Provide the [x, y] coordinate of the cell's center where the given text is located.  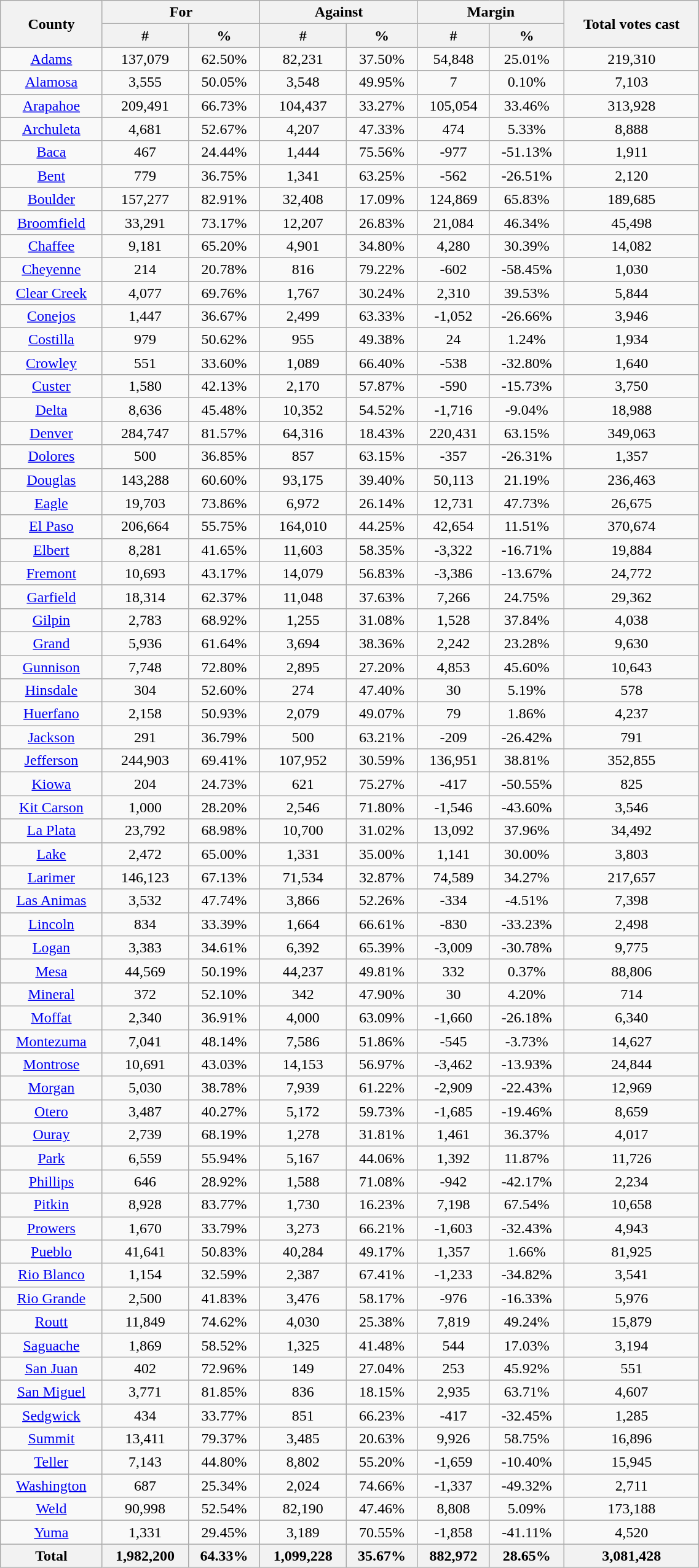
Chaffee [52, 246]
47.74% [224, 901]
36.79% [224, 737]
0.10% [527, 82]
5.19% [527, 691]
44,237 [303, 971]
1,528 [454, 620]
5,936 [145, 643]
36.85% [224, 457]
17.03% [527, 1345]
Rio Blanco [52, 1275]
-976 [454, 1298]
-1,685 [454, 1111]
21,084 [454, 222]
47.33% [382, 129]
955 [303, 340]
31.02% [382, 831]
1,664 [303, 924]
1,447 [145, 316]
9,775 [632, 947]
-1,052 [454, 316]
-2,909 [454, 1088]
Mineral [52, 994]
2,024 [303, 1486]
4,000 [303, 1017]
66.61% [382, 924]
7 [454, 82]
1,392 [454, 1158]
24,772 [632, 573]
3,546 [632, 807]
Morgan [52, 1088]
2,158 [145, 714]
1,934 [632, 340]
-49.32% [527, 1486]
220,431 [454, 433]
50,113 [454, 480]
143,288 [145, 480]
10,693 [145, 573]
1,325 [303, 1345]
31.81% [382, 1135]
81.57% [224, 433]
51.86% [382, 1041]
3,081,428 [632, 1556]
3,487 [145, 1111]
2,895 [303, 667]
31.08% [382, 620]
16.23% [382, 1205]
1,588 [303, 1182]
38.78% [224, 1088]
36.67% [224, 316]
104,437 [303, 106]
-43.60% [527, 807]
Margin [491, 12]
73.17% [224, 222]
11,048 [303, 597]
45,498 [632, 222]
-1,716 [454, 410]
209,491 [145, 106]
7,939 [303, 1088]
Fremont [52, 573]
9,926 [454, 1439]
37.84% [527, 620]
-26.66% [527, 316]
49.95% [382, 82]
Otero [52, 1111]
236,463 [632, 480]
42,654 [454, 527]
75.56% [382, 152]
Baca [52, 152]
-16.71% [527, 550]
1.24% [527, 340]
28.65% [527, 1556]
646 [145, 1182]
4,853 [454, 667]
1,869 [145, 1345]
Rio Grande [52, 1298]
-42.17% [527, 1182]
-13.67% [527, 573]
49.81% [382, 971]
58.17% [382, 1298]
-22.43% [527, 1088]
6,392 [303, 947]
825 [632, 784]
-830 [454, 924]
-3,009 [454, 947]
88,806 [632, 971]
41.48% [382, 1345]
370,674 [632, 527]
-51.13% [527, 152]
146,123 [145, 877]
0.37% [527, 971]
3,189 [303, 1532]
12,969 [632, 1088]
-15.73% [527, 386]
342 [303, 994]
-9.04% [527, 410]
34.27% [527, 877]
49.38% [382, 340]
-16.33% [527, 1298]
1,000 [145, 807]
836 [303, 1392]
-19.46% [527, 1111]
26,675 [632, 503]
4,038 [632, 620]
Dolores [52, 457]
34,492 [632, 831]
County [52, 24]
Prowers [52, 1228]
-1,858 [454, 1532]
11.87% [527, 1158]
63.21% [382, 737]
4,520 [632, 1532]
24 [454, 340]
65.39% [382, 947]
44.25% [382, 527]
75.27% [382, 784]
687 [145, 1486]
63.09% [382, 1017]
8,636 [145, 410]
Yuma [52, 1532]
67.41% [382, 1275]
81,925 [632, 1252]
36.75% [224, 176]
1.66% [527, 1252]
41.65% [224, 550]
93,175 [303, 480]
79.37% [224, 1439]
Arapahoe [52, 106]
11,603 [303, 550]
30.24% [382, 293]
-1,546 [454, 807]
7,143 [145, 1462]
40,284 [303, 1252]
33.79% [224, 1228]
Teller [52, 1462]
47.40% [382, 691]
Hinsdale [52, 691]
-977 [454, 152]
-26.18% [527, 1017]
18.43% [382, 433]
Alamosa [52, 82]
-33.23% [527, 924]
32.87% [382, 877]
107,952 [303, 761]
816 [303, 269]
1,255 [303, 620]
47.46% [382, 1509]
-3,462 [454, 1065]
544 [454, 1345]
578 [632, 691]
1,030 [632, 269]
149 [303, 1368]
11,849 [145, 1322]
Montrose [52, 1065]
29,362 [632, 597]
8,888 [632, 129]
55.94% [224, 1158]
26.14% [382, 503]
52.26% [382, 901]
Bent [52, 176]
5,844 [632, 293]
-41.11% [527, 1532]
16,896 [632, 1439]
3,803 [632, 854]
25.01% [527, 59]
52.60% [224, 691]
7,398 [632, 901]
136,951 [454, 761]
34.80% [382, 246]
851 [303, 1415]
Costilla [52, 340]
63.33% [382, 316]
2,498 [632, 924]
1,089 [303, 363]
Ouray [52, 1135]
19,884 [632, 550]
1,767 [303, 293]
Eagle [52, 503]
3,541 [632, 1275]
52.67% [224, 129]
5.33% [527, 129]
189,685 [632, 199]
37.50% [382, 59]
44,569 [145, 971]
206,664 [145, 527]
El Paso [52, 527]
20.63% [382, 1439]
4,017 [632, 1135]
Montezuma [52, 1041]
219,310 [632, 59]
66.40% [382, 363]
2,500 [145, 1298]
79 [454, 714]
Kit Carson [52, 807]
-32.45% [527, 1415]
Phillips [52, 1182]
137,079 [145, 59]
23,792 [145, 831]
48.14% [224, 1041]
-1,337 [454, 1486]
Las Animas [52, 901]
4,681 [145, 129]
621 [303, 784]
18,988 [632, 410]
39.40% [382, 480]
81.85% [224, 1392]
66.73% [224, 106]
-13.93% [527, 1065]
-3,322 [454, 550]
66.23% [382, 1415]
10,658 [632, 1205]
65.83% [527, 199]
Garfield [52, 597]
5,030 [145, 1088]
27.04% [382, 1368]
164,010 [303, 527]
24.75% [527, 597]
39.53% [527, 293]
-545 [454, 1041]
2,170 [303, 386]
13,411 [145, 1439]
58.52% [224, 1345]
71.08% [382, 1182]
714 [632, 994]
50.62% [224, 340]
San Juan [52, 1368]
17.09% [382, 199]
14,079 [303, 573]
8,802 [303, 1462]
12,207 [303, 222]
71,534 [303, 877]
11.51% [527, 527]
779 [145, 176]
1,982,200 [145, 1556]
Gilpin [52, 620]
62.37% [224, 597]
Clear Creek [52, 293]
9,630 [632, 643]
72.80% [224, 667]
50.93% [224, 714]
50.83% [224, 1252]
1,730 [303, 1205]
4,901 [303, 246]
41.83% [224, 1298]
332 [454, 971]
50.19% [224, 971]
2,387 [303, 1275]
33.27% [382, 106]
173,188 [632, 1509]
Denver [52, 433]
244,903 [145, 761]
74,589 [454, 877]
14,082 [632, 246]
4,030 [303, 1322]
2,234 [632, 1182]
73.86% [224, 503]
Archuleta [52, 129]
82,190 [303, 1509]
47.90% [382, 994]
6,340 [632, 1017]
60.60% [224, 480]
1,141 [454, 854]
36.37% [527, 1135]
1,341 [303, 176]
3,771 [145, 1392]
10,700 [303, 831]
Park [52, 1158]
29.45% [224, 1532]
32,408 [303, 199]
57.87% [382, 386]
35.67% [382, 1556]
90,998 [145, 1509]
3,750 [632, 386]
6,559 [145, 1158]
882,972 [454, 1556]
72.96% [224, 1368]
2,310 [454, 293]
253 [454, 1368]
402 [145, 1368]
-26.31% [527, 457]
5.09% [527, 1509]
15,945 [632, 1462]
3,548 [303, 82]
Jefferson [52, 761]
24.44% [224, 152]
4,077 [145, 293]
56.97% [382, 1065]
24.73% [224, 784]
10,691 [145, 1065]
20.78% [224, 269]
San Miguel [52, 1392]
Kiowa [52, 784]
68.98% [224, 831]
3,194 [632, 1345]
-3.73% [527, 1041]
Weld [52, 1509]
74.62% [224, 1322]
Conejos [52, 316]
18.15% [382, 1392]
1,461 [454, 1135]
52.10% [224, 994]
Lincoln [52, 924]
217,657 [632, 877]
834 [145, 924]
69.41% [224, 761]
Pitkin [52, 1205]
68.92% [224, 620]
7,748 [145, 667]
-1,660 [454, 1017]
7,266 [454, 597]
3,866 [303, 901]
26.83% [382, 222]
Grand [52, 643]
65.20% [224, 246]
474 [454, 129]
30.59% [382, 761]
Adams [52, 59]
54,848 [454, 59]
70.55% [382, 1532]
8,808 [454, 1509]
1,580 [145, 386]
8,928 [145, 1205]
204 [145, 784]
18,314 [145, 597]
105,054 [454, 106]
21.19% [527, 480]
Total [52, 1556]
1,278 [303, 1135]
83.77% [224, 1205]
-538 [454, 363]
274 [303, 691]
-334 [454, 901]
23.28% [527, 643]
8,281 [145, 550]
63.71% [527, 1392]
1,285 [632, 1415]
3,383 [145, 947]
-1,603 [454, 1228]
33.46% [527, 106]
66.21% [382, 1228]
38.36% [382, 643]
Routt [52, 1322]
Moffat [52, 1017]
10,643 [632, 667]
857 [303, 457]
-1,659 [454, 1462]
54.52% [382, 410]
44.80% [224, 1462]
Douglas [52, 480]
4,607 [632, 1392]
2,079 [303, 714]
82,231 [303, 59]
-26.42% [527, 737]
3,946 [632, 316]
41,641 [145, 1252]
2,546 [303, 807]
33.60% [224, 363]
-590 [454, 386]
30.39% [527, 246]
67.13% [224, 877]
45.48% [224, 410]
214 [145, 269]
7,041 [145, 1041]
Boulder [52, 199]
Saguache [52, 1345]
Custer [52, 386]
44.06% [382, 1158]
30.00% [527, 854]
49.24% [527, 1322]
62.50% [224, 59]
2,472 [145, 854]
47.73% [527, 503]
6,972 [303, 503]
74.66% [382, 1486]
2,935 [454, 1392]
3,555 [145, 82]
58.35% [382, 550]
49.17% [382, 1252]
For [181, 12]
33.77% [224, 1415]
10,352 [303, 410]
-357 [454, 457]
59.73% [382, 1111]
55.20% [382, 1462]
Delta [52, 410]
Total votes cast [632, 24]
7,198 [454, 1205]
7,103 [632, 82]
7,586 [303, 1041]
79.22% [382, 269]
14,627 [632, 1041]
38.81% [527, 761]
Lake [52, 854]
52.54% [224, 1509]
Logan [52, 947]
Crowley [52, 363]
157,277 [145, 199]
43.03% [224, 1065]
3,476 [303, 1298]
-942 [454, 1182]
69.76% [224, 293]
8,659 [632, 1111]
32.59% [224, 1275]
40.27% [224, 1111]
313,928 [632, 106]
124,869 [454, 199]
65.00% [224, 854]
61.22% [382, 1088]
372 [145, 994]
5,167 [303, 1158]
33,291 [145, 222]
Elbert [52, 550]
25.34% [224, 1486]
63.25% [382, 176]
55.75% [224, 527]
43.17% [224, 573]
1,670 [145, 1228]
24,844 [632, 1065]
5,172 [303, 1111]
56.83% [382, 573]
2,711 [632, 1486]
50.05% [224, 82]
5,976 [632, 1298]
-32.43% [527, 1228]
-562 [454, 176]
25.38% [382, 1322]
Washington [52, 1486]
3,485 [303, 1439]
-602 [454, 269]
979 [145, 340]
-1,233 [454, 1275]
28.20% [224, 807]
36.91% [224, 1017]
Against [339, 12]
Cheyenne [52, 269]
28.92% [224, 1182]
Mesa [52, 971]
La Plata [52, 831]
Gunnison [52, 667]
3,694 [303, 643]
-58.45% [527, 269]
4,207 [303, 129]
-30.78% [527, 947]
Broomfield [52, 222]
2,120 [632, 176]
Pueblo [52, 1252]
11,726 [632, 1158]
1,640 [632, 363]
37.63% [382, 597]
46.34% [527, 222]
37.96% [527, 831]
284,747 [145, 433]
45.60% [527, 667]
58.75% [527, 1439]
-209 [454, 737]
2,739 [145, 1135]
45.92% [527, 1368]
49.07% [382, 714]
64,316 [303, 433]
4,943 [632, 1228]
19,703 [145, 503]
35.00% [382, 854]
7,819 [454, 1322]
33.39% [224, 924]
-26.51% [527, 176]
15,879 [632, 1322]
2,340 [145, 1017]
64.33% [224, 1556]
12,731 [454, 503]
3,273 [303, 1228]
42.13% [224, 386]
1,154 [145, 1275]
Larimer [52, 877]
67.54% [527, 1205]
Summit [52, 1439]
14,153 [303, 1065]
-3,386 [454, 573]
Sedgwick [52, 1415]
-32.80% [527, 363]
4,280 [454, 246]
1,099,228 [303, 1556]
1.86% [527, 714]
-4.51% [527, 901]
791 [632, 737]
27.20% [382, 667]
352,855 [632, 761]
Huerfano [52, 714]
2,242 [454, 643]
291 [145, 737]
13,092 [454, 831]
2,499 [303, 316]
1,444 [303, 152]
3,532 [145, 901]
4.20% [527, 994]
-50.55% [527, 784]
-10.40% [527, 1462]
434 [145, 1415]
467 [145, 152]
Jackson [52, 737]
349,063 [632, 433]
4,237 [632, 714]
71.80% [382, 807]
34.61% [224, 947]
61.64% [224, 643]
-34.82% [527, 1275]
2,783 [145, 620]
82.91% [224, 199]
304 [145, 691]
68.19% [224, 1135]
1,911 [632, 152]
9,181 [145, 246]
